Identify which cell holds the provided text, then report its [X, Y] central coordinate. 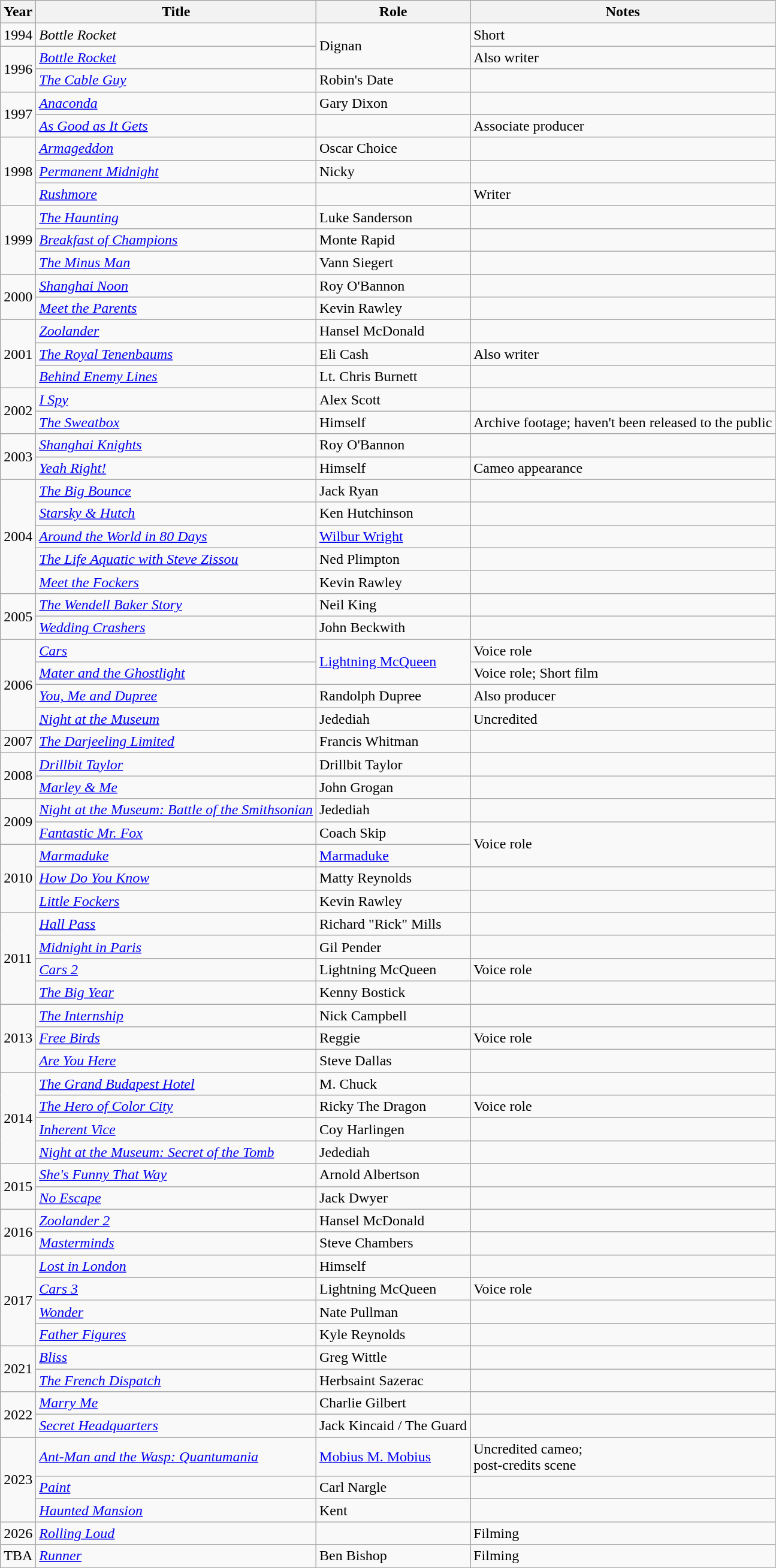
Title [176, 12]
Gary Dixon [393, 103]
The Haunting [176, 217]
The Big Bounce [176, 491]
Writer [623, 194]
Charlie Gilbert [393, 1403]
2011 [18, 958]
Archive footage; haven't been released to the public [623, 422]
Neil King [393, 605]
1997 [18, 114]
I Spy [176, 400]
Kent [393, 1510]
2009 [18, 821]
2022 [18, 1415]
Kenny Bostick [393, 992]
Meet the Parents [176, 309]
Ant-Man and the Wasp: Quantumania [176, 1457]
Little Fockers [176, 901]
Richard "Rick" Mills [393, 924]
Uncredited [623, 719]
Marley & Me [176, 787]
Marry Me [176, 1403]
Ricky The Dragon [393, 1107]
The Wendell Baker Story [176, 605]
Kyle Reynolds [393, 1334]
Lt. Chris Burnett [393, 377]
You, Me and Dupree [176, 696]
Cars 3 [176, 1289]
Randolph Dupree [393, 696]
John Beckwith [393, 627]
Zoolander 2 [176, 1220]
Yeah Right! [176, 468]
The Big Year [176, 992]
Coy Harlingen [393, 1129]
Carl Nargle [393, 1488]
Father Figures [176, 1334]
Short [623, 35]
Matty Reynolds [393, 878]
Bliss [176, 1357]
Coach Skip [393, 833]
Meet the Fockers [176, 582]
Midnight in Paris [176, 947]
Ben Bishop [393, 1556]
Inherent Vice [176, 1129]
2002 [18, 411]
Zoolander [176, 331]
2008 [18, 776]
Reggie [393, 1038]
Cameo appearance [623, 468]
2015 [18, 1186]
Ned Plimpton [393, 559]
1999 [18, 240]
Permanent Midnight [176, 171]
Steve Chambers [393, 1243]
2021 [18, 1368]
Cars [176, 650]
Year [18, 12]
Wedding Crashers [176, 627]
Jack Kincaid / The Guard [393, 1426]
2006 [18, 684]
Mater and the Ghostlight [176, 673]
Jack Ryan [393, 491]
Vann Siegert [393, 262]
Nicky [393, 171]
She's Funny That Way [176, 1175]
Shanghai Knights [176, 445]
Gil Pender [393, 947]
Wonder [176, 1312]
2016 [18, 1232]
Jack Dwyer [393, 1198]
Shanghai Noon [176, 286]
Night at the Museum: Battle of the Smithsonian [176, 810]
Cars 2 [176, 969]
TBA [18, 1556]
Armageddon [176, 149]
Also producer [623, 696]
2004 [18, 536]
Dignan [393, 46]
2023 [18, 1480]
Night at the Museum [176, 719]
1998 [18, 171]
Monte Rapid [393, 240]
Breakfast of Champions [176, 240]
Masterminds [176, 1243]
Uncredited cameo;post-credits scene [623, 1457]
The Darjeeling Limited [176, 742]
Notes [623, 12]
Steve Dallas [393, 1061]
2010 [18, 878]
Night at the Museum: Secret of the Tomb [176, 1152]
No Escape [176, 1198]
2007 [18, 742]
Paint [176, 1488]
Nate Pullman [393, 1312]
Anaconda [176, 103]
2001 [18, 354]
The French Dispatch [176, 1380]
Secret Headquarters [176, 1426]
Haunted Mansion [176, 1510]
Runner [176, 1556]
Free Birds [176, 1038]
Luke Sanderson [393, 217]
Herbsaint Sazerac [393, 1380]
Francis Whitman [393, 742]
Robin's Date [393, 80]
Starsky & Hutch [176, 513]
The Internship [176, 1016]
2003 [18, 457]
Mobius M. Mobius [393, 1457]
Rolling Loud [176, 1533]
2017 [18, 1300]
Are You Here [176, 1061]
Wilbur Wright [393, 536]
The Royal Tenenbaums [176, 354]
The Minus Man [176, 262]
1994 [18, 35]
Behind Enemy Lines [176, 377]
Greg Wittle [393, 1357]
Role [393, 12]
Rushmore [176, 194]
Arnold Albertson [393, 1175]
Eli Cash [393, 354]
The Cable Guy [176, 80]
1996 [18, 69]
Ken Hutchinson [393, 513]
M. Chuck [393, 1084]
Alex Scott [393, 400]
The Sweatbox [176, 422]
2013 [18, 1038]
Fantastic Mr. Fox [176, 833]
Associate producer [623, 126]
The Life Aquatic with Steve Zissou [176, 559]
Nick Campbell [393, 1016]
Hall Pass [176, 924]
Lost in London [176, 1266]
How Do You Know [176, 878]
As Good as It Gets [176, 126]
Voice role; Short film [623, 673]
2014 [18, 1118]
Around the World in 80 Days [176, 536]
2005 [18, 616]
The Hero of Color City [176, 1107]
2026 [18, 1533]
John Grogan [393, 787]
Oscar Choice [393, 149]
The Grand Budapest Hotel [176, 1084]
2000 [18, 297]
